Provide the (X, Y) coordinate of the cell's center where the given text is located.  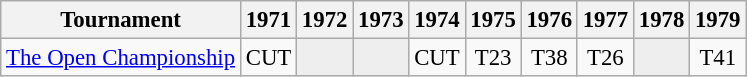
1974 (437, 20)
T38 (549, 58)
1975 (493, 20)
1977 (605, 20)
1979 (718, 20)
1971 (268, 20)
T26 (605, 58)
T41 (718, 58)
T23 (493, 58)
1972 (325, 20)
1976 (549, 20)
1973 (381, 20)
The Open Championship (121, 58)
Tournament (121, 20)
1978 (661, 20)
